Search for the cell housing the specified text and yield its (X, Y) center coordinate. 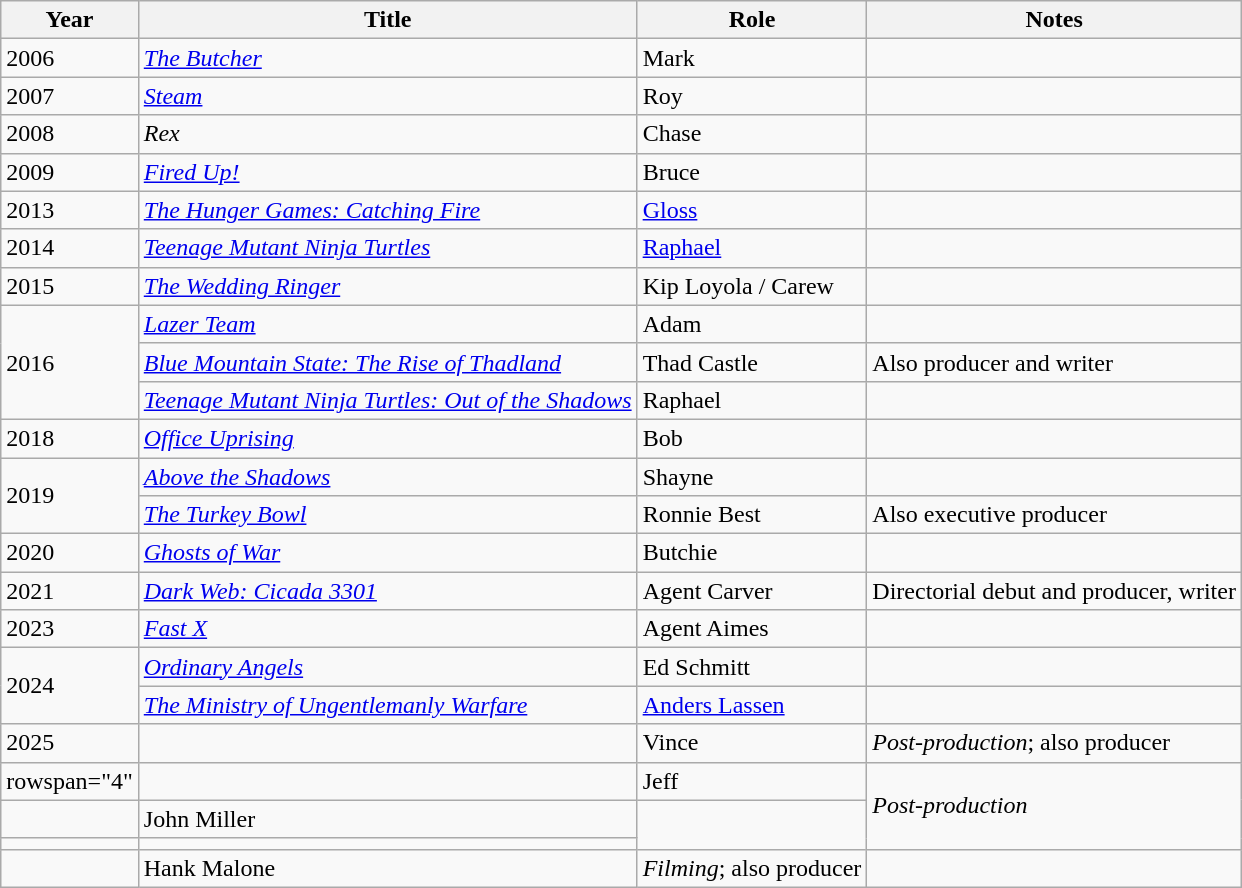
Shayne (752, 477)
Fired Up! (388, 172)
Year (70, 20)
Roy (752, 96)
Above the Shadows (388, 477)
The Ministry of Ungentlemanly Warfare (388, 705)
The Wedding Ringer (388, 286)
Rex (388, 134)
2013 (70, 210)
The Hunger Games: Catching Fire (388, 210)
Also executive producer (1054, 515)
Agent Aimes (752, 629)
2024 (70, 686)
Hank Malone (388, 868)
rowspan="4" (70, 781)
Ronnie Best (752, 515)
Dark Web: Cicada 3301 (388, 591)
Butchie (752, 553)
Bob (752, 438)
Filming; also producer (752, 868)
Anders Lassen (752, 705)
2015 (70, 286)
Post-production; also producer (1054, 743)
2020 (70, 553)
2009 (70, 172)
Ed Schmitt (752, 667)
John Miller (388, 819)
Kip Loyola / Carew (752, 286)
Title (388, 20)
Notes (1054, 20)
Fast X (388, 629)
2018 (70, 438)
Directorial debut and producer, writer (1054, 591)
2019 (70, 496)
2025 (70, 743)
2014 (70, 248)
2007 (70, 96)
Bruce (752, 172)
Post-production (1054, 806)
Teenage Mutant Ninja Turtles (388, 248)
Mark (752, 58)
2016 (70, 362)
Jeff (752, 781)
Vince (752, 743)
The Turkey Bowl (388, 515)
Chase (752, 134)
Blue Mountain State: The Rise of Thadland (388, 362)
Teenage Mutant Ninja Turtles: Out of the Shadows (388, 400)
Role (752, 20)
2008 (70, 134)
The Butcher (388, 58)
Ghosts of War (388, 553)
2006 (70, 58)
2021 (70, 591)
Agent Carver (752, 591)
2023 (70, 629)
Steam (388, 96)
Adam (752, 324)
Lazer Team (388, 324)
Ordinary Angels (388, 667)
Thad Castle (752, 362)
Also producer and writer (1054, 362)
Office Uprising (388, 438)
Gloss (752, 210)
